Return (X, Y) of the center of cell containing provided text 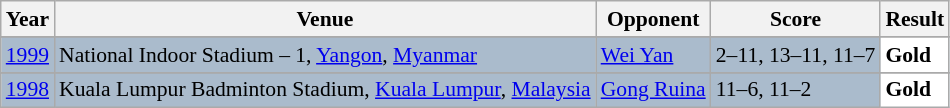
1999 (28, 55)
Result (914, 19)
Kuala Lumpur Badminton Stadium, Kuala Lumpur, Malaysia (325, 90)
2–11, 13–11, 11–7 (796, 55)
Year (28, 19)
Opponent (654, 19)
Score (796, 19)
Gong Ruina (654, 90)
11–6, 11–2 (796, 90)
National Indoor Stadium – 1, Yangon, Myanmar (325, 55)
1998 (28, 90)
Venue (325, 19)
Wei Yan (654, 55)
